Locate the cell with the specified text and output its [X, Y] center coordinate. 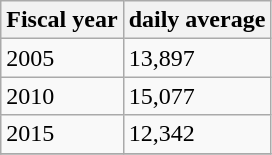
2015 [62, 134]
13,897 [197, 58]
12,342 [197, 134]
2005 [62, 58]
Fiscal year [62, 20]
15,077 [197, 96]
daily average [197, 20]
2010 [62, 96]
